Detect which cell encompasses the target text, then output its (X, Y) center coordinate. 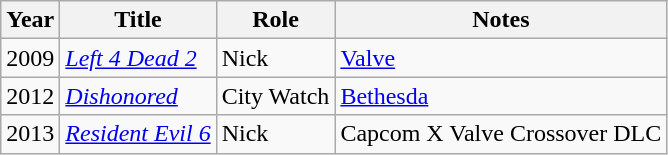
Valve (501, 58)
Role (276, 20)
2009 (30, 58)
Year (30, 20)
Capcom X Valve Crossover DLC (501, 134)
Title (138, 20)
Bethesda (501, 96)
2012 (30, 96)
Notes (501, 20)
City Watch (276, 96)
Resident Evil 6 (138, 134)
Left 4 Dead 2 (138, 58)
2013 (30, 134)
Dishonored (138, 96)
